Search for the cell housing the specified text and yield its (x, y) center coordinate. 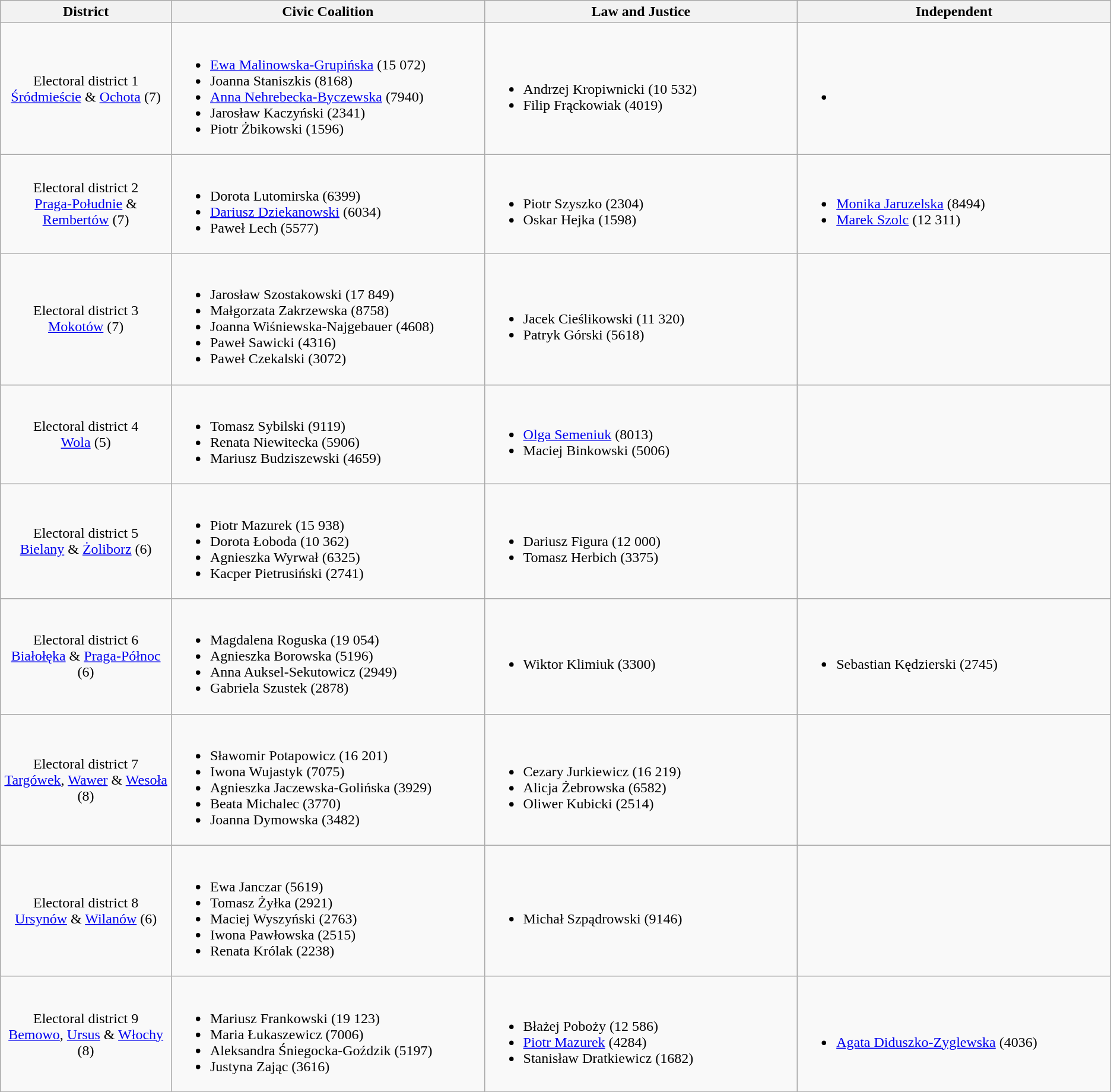
Jacek Cieślikowski (11 320)Patryk Górski (5618) (641, 319)
Mariusz Frankowski (19 123)Maria Łukaszewicz (7006)Aleksandra Śniegocka-Goździk (5197)Justyna Zając (3616) (328, 1034)
Agata Diduszko-Zyglewska (4036) (954, 1034)
Piotr Mazurek (15 938)Dorota Łoboda (10 362)Agnieszka Wyrwał (6325)Kacper Pietrusiński (2741) (328, 541)
Tomasz Sybilski (9119)Renata Niewitecka (5906)Mariusz Budziszewski (4659) (328, 434)
Dariusz Figura (12 000)Tomasz Herbich (3375) (641, 541)
Electoral district 6Białołęka & Praga-Północ (6) (86, 656)
Cezary Jurkiewicz (16 219)Alicja Żebrowska (6582)Oliwer Kubicki (2514) (641, 780)
Jarosław Szostakowski (17 849)Małgorzata Zakrzewska (8758)Joanna Wiśniewska-Najgebauer (4608)Paweł Sawicki (4316)Paweł Czekalski (3072) (328, 319)
Law and Justice (641, 12)
Electoral district 7Targówek, Wawer & Wesoła (8) (86, 780)
Electoral district 8Ursynów & Wilanów (6) (86, 910)
Ewa Janczar (5619)Tomasz Żyłka (2921)Maciej Wyszyński (2763)Iwona Pawłowska (2515)Renata Królak (2238) (328, 910)
Piotr Szyszko (2304)Oskar Hejka (1598) (641, 204)
Błażej Poboży (12 586)Piotr Mazurek (4284)Stanisław Dratkiewicz (1682) (641, 1034)
Electoral district 3Mokotów (7) (86, 319)
Electoral district 4Wola (5) (86, 434)
Andrzej Kropiwnicki (10 532)Filip Frąckowiak (4019) (641, 89)
Sławomir Potapowicz (16 201)Iwona Wujastyk (7075)Agnieszka Jaczewska-Golińska (3929)Beata Michalec (3770)Joanna Dymowska (3482) (328, 780)
Wiktor Klimiuk (3300) (641, 656)
Electoral district 2Praga-Południe & Rembertów (7) (86, 204)
Magdalena Roguska (19 054)Agnieszka Borowska (5196)Anna Auksel-Sekutowicz (2949)Gabriela Szustek (2878) (328, 656)
Civic Coalition (328, 12)
Dorota Lutomirska (6399)Dariusz Dziekanowski (6034)Paweł Lech (5577) (328, 204)
Electoral district 9Bemowo, Ursus & Włochy (8) (86, 1034)
Sebastian Kędzierski (2745) (954, 656)
Ewa Malinowska-Grupińska (15 072)Joanna Staniszkis (8168)Anna Nehrebecka-Byczewska (7940)Jarosław Kaczyński (2341)Piotr Żbikowski (1596) (328, 89)
District (86, 12)
Electoral district 1Śródmieście & Ochota (7) (86, 89)
Independent (954, 12)
Michał Szpądrowski (9146) (641, 910)
Electoral district 5Bielany & Żoliborz (6) (86, 541)
Monika Jaruzelska (8494)Marek Szolc (12 311) (954, 204)
Olga Semeniuk (8013)Maciej Binkowski (5006) (641, 434)
